Search for the cell housing the specified text and yield its [X, Y] center coordinate. 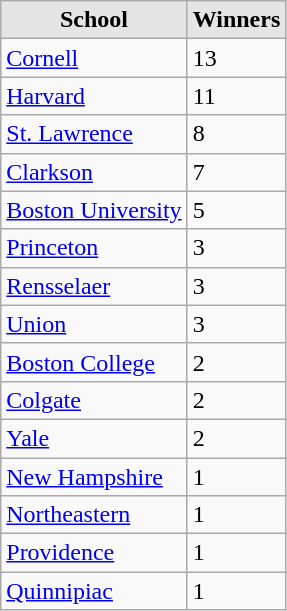
New Hampshire [94, 477]
Yale [94, 438]
Union [94, 324]
Cornell [94, 58]
St. Lawrence [94, 134]
Boston University [94, 210]
7 [236, 172]
Clarkson [94, 172]
5 [236, 210]
Colgate [94, 400]
11 [236, 96]
School [94, 20]
Harvard [94, 96]
Northeastern [94, 515]
Winners [236, 20]
13 [236, 58]
Quinnipiac [94, 591]
Providence [94, 553]
Boston College [94, 362]
Rensselaer [94, 286]
Princeton [94, 248]
8 [236, 134]
